Pinpoint the cell where the given text exists, returning its (x, y) midpoint coordinate. 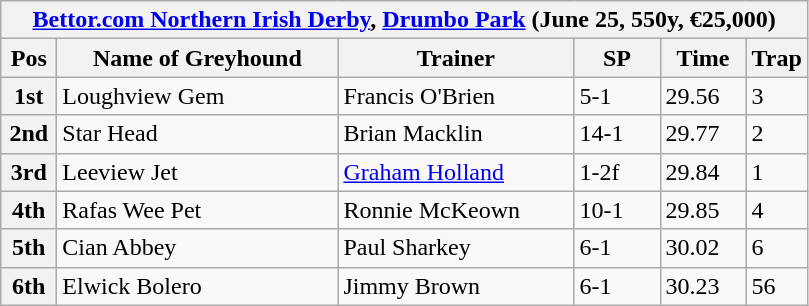
Trainer (456, 58)
4th (29, 210)
Graham Holland (456, 172)
Leeview Jet (198, 172)
14-1 (617, 134)
Jimmy Brown (456, 286)
Cian Abbey (198, 248)
Time (703, 58)
2nd (29, 134)
1 (776, 172)
29.85 (703, 210)
Brian Macklin (456, 134)
Bettor.com Northern Irish Derby, Drumbo Park (June 25, 550y, €25,000) (404, 20)
6 (776, 248)
Star Head (198, 134)
3 (776, 96)
29.77 (703, 134)
3rd (29, 172)
Paul Sharkey (456, 248)
10-1 (617, 210)
6th (29, 286)
29.56 (703, 96)
2 (776, 134)
1-2f (617, 172)
Loughview Gem (198, 96)
29.84 (703, 172)
1st (29, 96)
5th (29, 248)
Rafas Wee Pet (198, 210)
30.23 (703, 286)
Name of Greyhound (198, 58)
4 (776, 210)
Elwick Bolero (198, 286)
Francis O'Brien (456, 96)
56 (776, 286)
30.02 (703, 248)
SP (617, 58)
Trap (776, 58)
5-1 (617, 96)
Pos (29, 58)
Ronnie McKeown (456, 210)
